Return the [x, y] coordinate for the center point of the cell that contains the specified text.  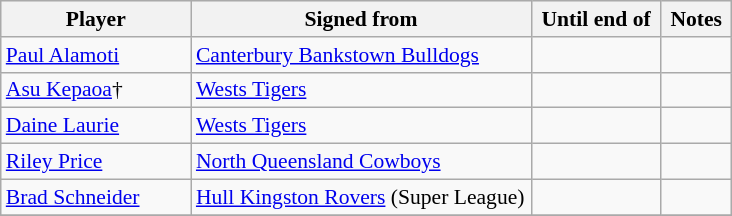
Hull Kingston Rovers (Super League) [361, 197]
North Queensland Cowboys [361, 162]
Paul Alamoti [96, 55]
Brad Schneider [96, 197]
Daine Laurie [96, 126]
Riley Price [96, 162]
Until end of [596, 19]
Signed from [361, 19]
Notes [696, 19]
Canterbury Bankstown Bulldogs [361, 55]
Asu Kepaoa† [96, 90]
Player [96, 19]
